From the cell containing the given text, extract its center point as (x, y) coordinate. 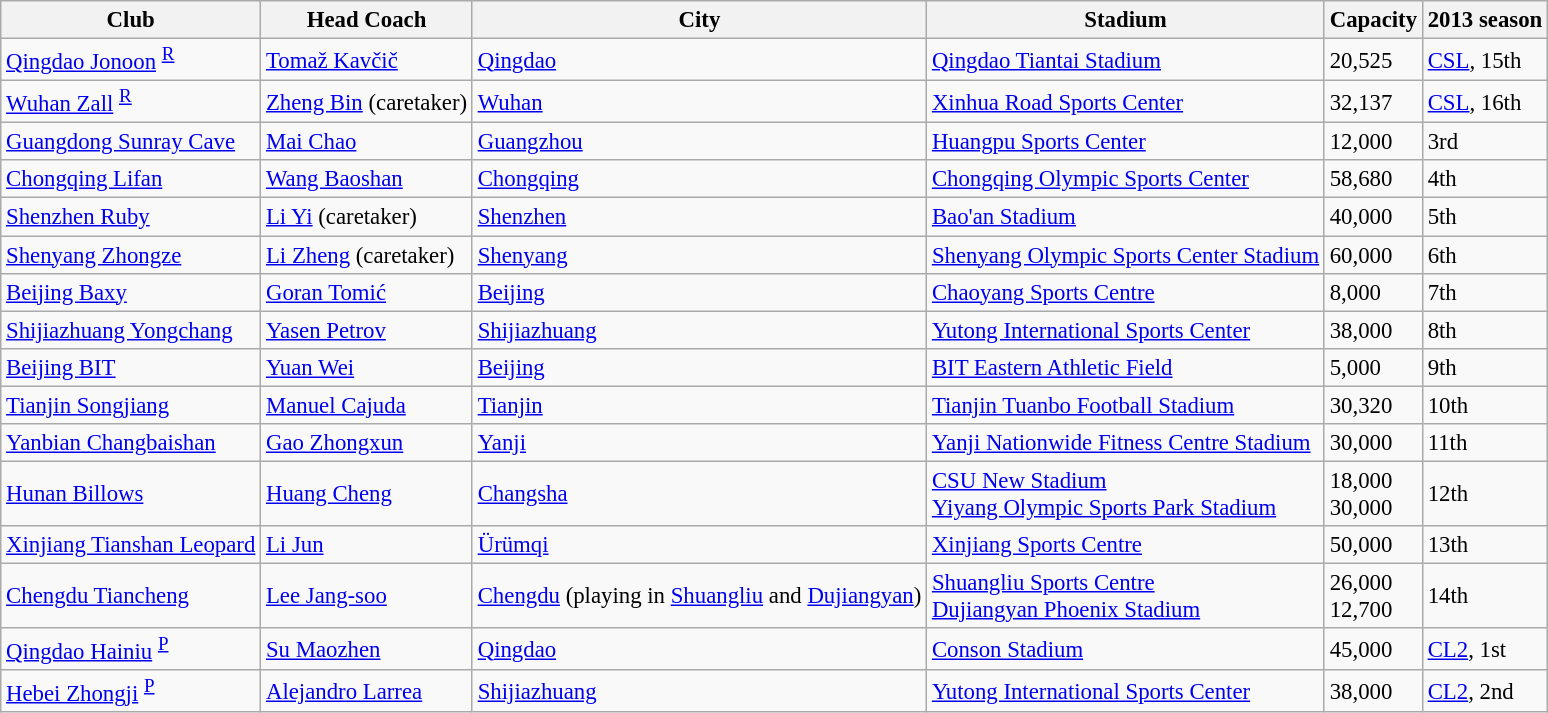
Huang Cheng (367, 494)
Yasen Petrov (367, 330)
Xinjiang Tianshan Leopard (131, 545)
Hebei Zhongji P (131, 691)
Chongqing (699, 179)
Shenzhen Ruby (131, 217)
Qingdao Jonoon R (131, 60)
CL2, 1st (1484, 649)
60,000 (1373, 255)
Beijing Baxy (131, 292)
Guangzhou (699, 142)
Shuangliu Sports CentreDujiangyan Phoenix Stadium (1126, 596)
10th (1484, 405)
BIT Eastern Athletic Field (1126, 367)
5th (1484, 217)
Qingdao Hainiu P (131, 649)
Chengdu (playing in Shuangliu and Dujiangyan) (699, 596)
Yuan Wei (367, 367)
Chaoyang Sports Centre (1126, 292)
CSU New StadiumYiyang Olympic Sports Park Stadium (1126, 494)
Lee Jang-soo (367, 596)
Wang Baoshan (367, 179)
Goran Tomić (367, 292)
40,000 (1373, 217)
Club (131, 20)
30,000 (1373, 443)
Beijing BIT (131, 367)
30,320 (1373, 405)
Mai Chao (367, 142)
9th (1484, 367)
Chengdu Tiancheng (131, 596)
50,000 (1373, 545)
11th (1484, 443)
Shenyang (699, 255)
Head Coach (367, 20)
City (699, 20)
Capacity (1373, 20)
Wuhan Zall R (131, 102)
32,137 (1373, 102)
Stadium (1126, 20)
Su Maozhen (367, 649)
Changsha (699, 494)
Zheng Bin (caretaker) (367, 102)
Ürümqi (699, 545)
Chongqing Lifan (131, 179)
Wuhan (699, 102)
Shenyang Zhongze (131, 255)
Hunan Billows (131, 494)
Shijiazhuang Yongchang (131, 330)
Tomaž Kavčič (367, 60)
58,680 (1373, 179)
8th (1484, 330)
6th (1484, 255)
Li Yi (caretaker) (367, 217)
Tianjin Tuanbo Football Stadium (1126, 405)
Bao'an Stadium (1126, 217)
Yanji Nationwide Fitness Centre Stadium (1126, 443)
Manuel Cajuda (367, 405)
45,000 (1373, 649)
Qingdao Tiantai Stadium (1126, 60)
12th (1484, 494)
3rd (1484, 142)
Shenzhen (699, 217)
7th (1484, 292)
26,00012,700 (1373, 596)
Li Jun (367, 545)
Yanbian Changbaishan (131, 443)
18,00030,000 (1373, 494)
Yanji (699, 443)
12,000 (1373, 142)
20,525 (1373, 60)
Xinjiang Sports Centre (1126, 545)
2013 season (1484, 20)
Conson Stadium (1126, 649)
Gao Zhongxun (367, 443)
CL2, 2nd (1484, 691)
Guangdong Sunray Cave (131, 142)
14th (1484, 596)
CSL, 16th (1484, 102)
5,000 (1373, 367)
Li Zheng (caretaker) (367, 255)
Huangpu Sports Center (1126, 142)
Shenyang Olympic Sports Center Stadium (1126, 255)
13th (1484, 545)
Tianjin Songjiang (131, 405)
4th (1484, 179)
Xinhua Road Sports Center (1126, 102)
CSL, 15th (1484, 60)
Alejandro Larrea (367, 691)
8,000 (1373, 292)
Tianjin (699, 405)
Chongqing Olympic Sports Center (1126, 179)
